Detect which cell encompasses the target text, then output its (X, Y) center coordinate. 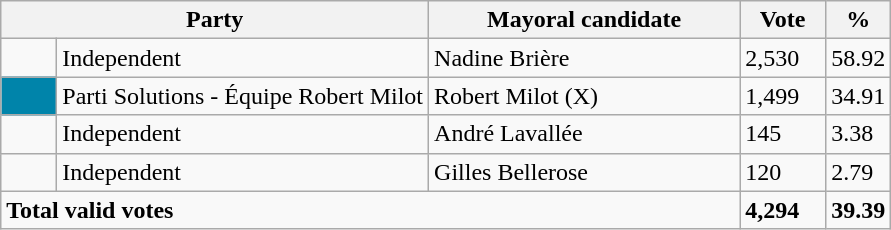
Parti Solutions - Équipe Robert Milot (243, 96)
% (858, 20)
39.39 (858, 210)
Nadine Brière (584, 58)
34.91 (858, 96)
58.92 (858, 58)
André Lavallée (584, 134)
Gilles Bellerose (584, 172)
2.79 (858, 172)
Vote (783, 20)
Total valid votes (370, 210)
2,530 (783, 58)
145 (783, 134)
3.38 (858, 134)
Party (215, 20)
1,499 (783, 96)
Robert Milot (X) (584, 96)
4,294 (783, 210)
Mayoral candidate (584, 20)
120 (783, 172)
